Pinpoint the cell where the given text exists, returning its (x, y) midpoint coordinate. 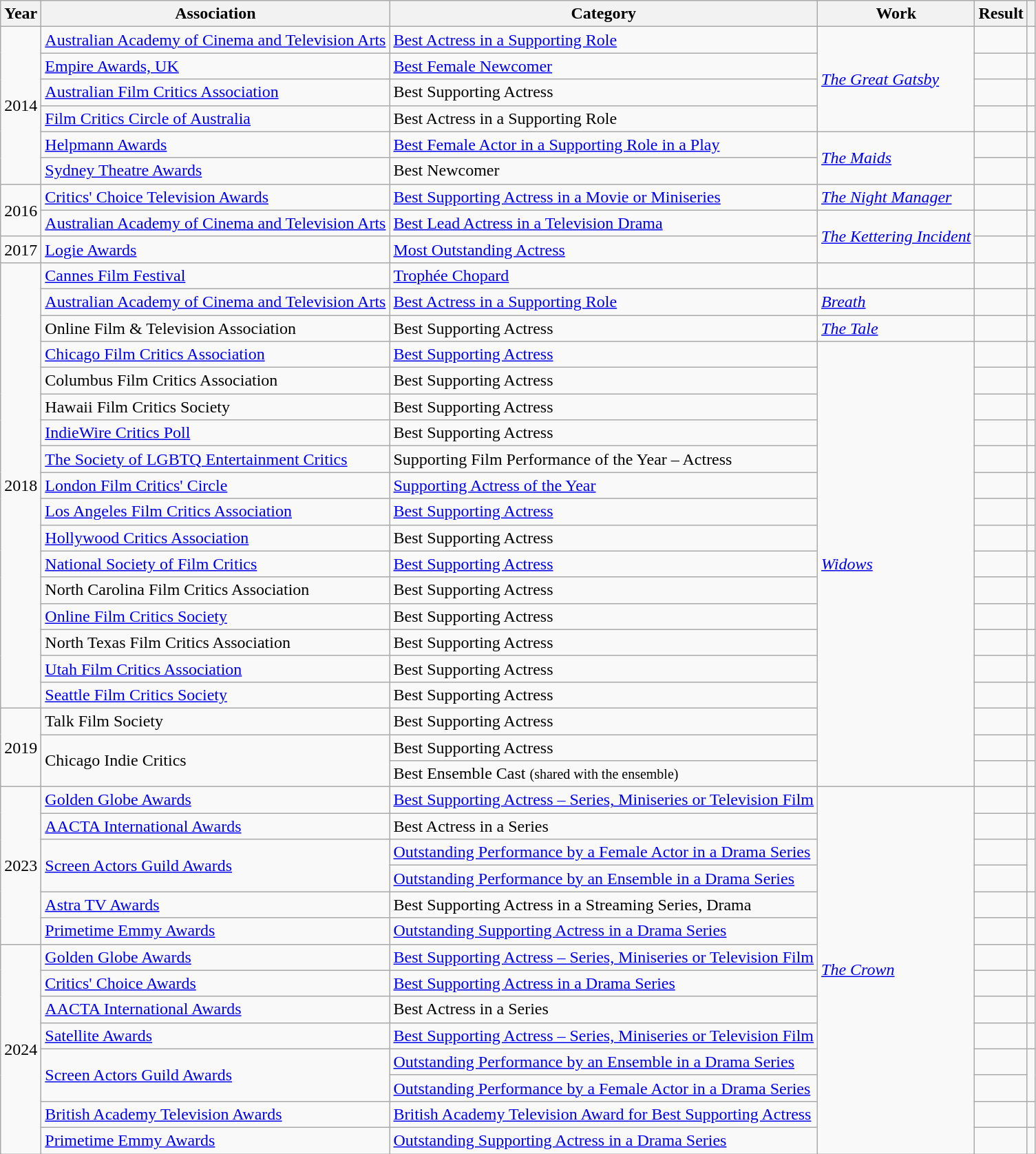
Los Angeles Film Critics Association (215, 512)
Helpmann Awards (215, 145)
2014 (21, 105)
Logie Awards (215, 249)
British Academy Television Awards (215, 1114)
Association (215, 14)
Best Supporting Actress in a Drama Series (604, 983)
Year (21, 14)
Best Ensemble Cast (shared with the ensemble) (604, 774)
The Maids (896, 158)
Online Film Critics Society (215, 616)
2023 (21, 865)
Supporting Film Performance of the Year – Actress (604, 459)
London Film Critics' Circle (215, 485)
2016 (21, 210)
2019 (21, 747)
2024 (21, 1049)
Best Lead Actress in a Television Drama (604, 223)
Hollywood Critics Association (215, 538)
Category (604, 14)
Critics' Choice Awards (215, 983)
British Academy Television Award for Best Supporting Actress (604, 1114)
Best Supporting Actress in a Streaming Series, Drama (604, 905)
North Carolina Film Critics Association (215, 590)
Online Film & Television Association (215, 328)
North Texas Film Critics Association (215, 642)
Chicago Indie Critics (215, 760)
National Society of Film Critics (215, 564)
Sydney Theatre Awards (215, 171)
Empire Awards, UK (215, 66)
Work (896, 14)
2017 (21, 249)
Trophée Chopard (604, 275)
Columbus Film Critics Association (215, 381)
Cannes Film Festival (215, 275)
Satellite Awards (215, 1036)
The Great Gatsby (896, 79)
The Tale (896, 328)
The Night Manager (896, 197)
Breath (896, 302)
Astra TV Awards (215, 905)
The Society of LGBTQ Entertainment Critics (215, 459)
The Kettering Incident (896, 236)
Talk Film Society (215, 721)
Result (1001, 14)
Hawaii Film Critics Society (215, 407)
Utah Film Critics Association (215, 669)
Widows (896, 565)
Australian Film Critics Association (215, 92)
Best Supporting Actress in a Movie or Miniseries (604, 197)
Best Newcomer (604, 171)
Best Female Newcomer (604, 66)
Seattle Film Critics Society (215, 695)
Film Critics Circle of Australia (215, 118)
Critics' Choice Television Awards (215, 197)
2018 (21, 485)
Chicago Film Critics Association (215, 355)
IndieWire Critics Poll (215, 433)
Supporting Actress of the Year (604, 485)
Best Female Actor in a Supporting Role in a Play (604, 145)
Most Outstanding Actress (604, 249)
The Crown (896, 971)
